Pinpoint the cell where the given text exists, returning its (X, Y) midpoint coordinate. 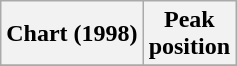
Peakposition (189, 34)
Chart (1998) (72, 34)
